Pinpoint the cell where the given text exists, returning its [X, Y] midpoint coordinate. 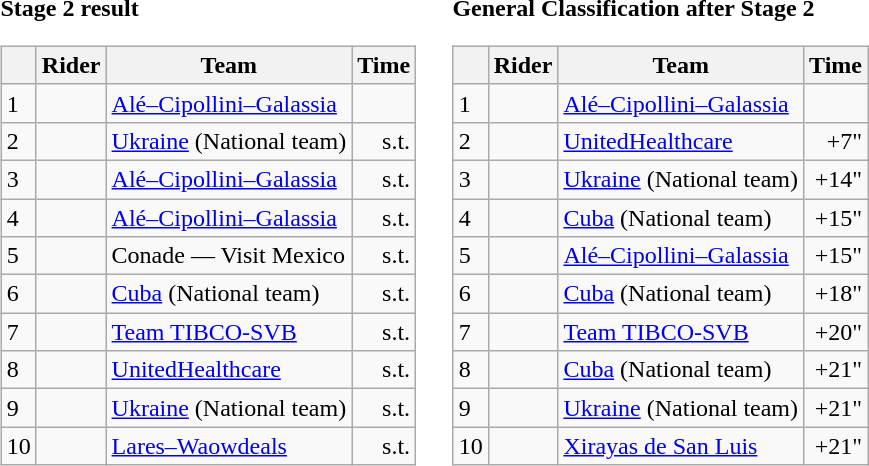
Xirayas de San Luis [681, 446]
+20" [836, 332]
+18" [836, 294]
+14" [836, 179]
Lares–Waowdeals [229, 446]
Conade — Visit Mexico [229, 256]
+7" [836, 141]
